Scan for the cell matching the given text and deliver its [x, y] coordinate at center. 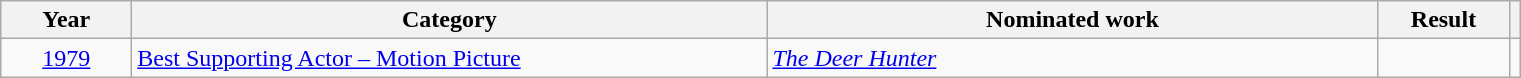
1979 [66, 58]
Category [450, 20]
The Deer Hunter [1072, 58]
Best Supporting Actor – Motion Picture [450, 58]
Nominated work [1072, 20]
Year [66, 20]
Result [1444, 20]
